Extract the [X, Y] coordinate from the center of the cell holding the provided text.  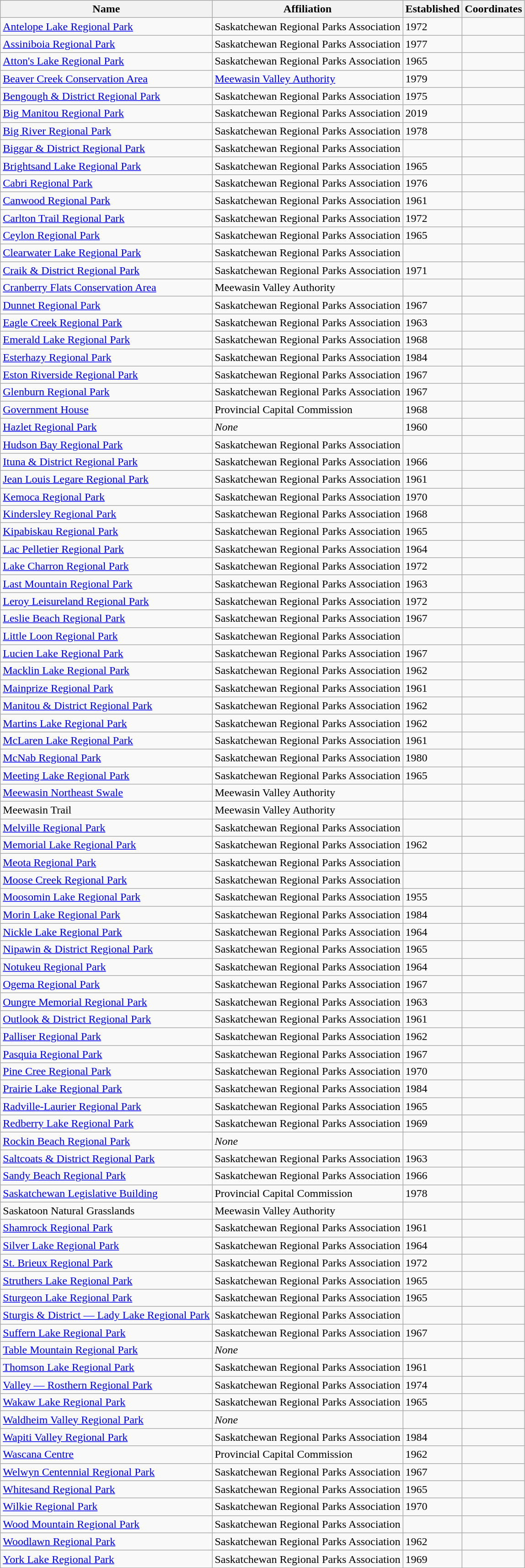
McLaren Lake Regional Park [106, 740]
1960 [433, 427]
Meewasin Trail [106, 810]
St. Brieux Regional Park [106, 1263]
Hazlet Regional Park [106, 427]
Biggar & District Regional Park [106, 148]
1971 [433, 270]
Kemoca Regional Park [106, 496]
Nipawin & District Regional Park [106, 949]
Pasquia Regional Park [106, 1054]
2019 [433, 113]
Lac Pelletier Regional Park [106, 549]
Rockin Beach Regional Park [106, 1141]
Ceylon Regional Park [106, 236]
Sandy Beach Regional Park [106, 1176]
Mainprize Regional Park [106, 688]
Morin Lake Regional Park [106, 915]
Thomson Lake Regional Park [106, 1368]
Coordinates [493, 9]
Kindersley Regional Park [106, 514]
Kipabiskau Regional Park [106, 532]
Big River Regional Park [106, 131]
Name [106, 9]
Bengough & District Regional Park [106, 96]
Meewasin Northeast Swale [106, 793]
Ogema Regional Park [106, 984]
Carlton Trail Regional Park [106, 218]
Sturgeon Lake Regional Park [106, 1298]
Wakaw Lake Regional Park [106, 1402]
Radville-Laurier Regional Park [106, 1106]
Valley — Rosthern Regional Park [106, 1385]
Government House [106, 410]
Canwood Regional Park [106, 200]
Notukeu Regional Park [106, 967]
Hudson Bay Regional Park [106, 444]
Wood Mountain Regional Park [106, 1524]
York Lake Regional Park [106, 1559]
Wascana Centre [106, 1455]
Oungre Memorial Regional Park [106, 1002]
Memorial Lake Regional Park [106, 845]
Cabri Regional Park [106, 183]
McNab Regional Park [106, 758]
Prairie Lake Regional Park [106, 1089]
Welwyn Centennial Regional Park [106, 1472]
Outlook & District Regional Park [106, 1019]
1955 [433, 897]
Eston Riverside Regional Park [106, 375]
Silver Lake Regional Park [106, 1245]
Glenburn Regional Park [106, 392]
Saltcoats & District Regional Park [106, 1158]
Assiniboia Regional Park [106, 44]
Eagle Creek Regional Park [106, 323]
Clearwater Lake Regional Park [106, 253]
Sturgis & District — Lady Lake Regional Park [106, 1315]
Jean Louis Legare Regional Park [106, 479]
Last Mountain Regional Park [106, 584]
Palliser Regional Park [106, 1036]
Leroy Leisureland Regional Park [106, 601]
Wapiti Valley Regional Park [106, 1437]
Established [433, 9]
Ituna & District Regional Park [106, 462]
Nickle Lake Regional Park [106, 932]
Shamrock Regional Park [106, 1228]
Saskatchewan Legislative Building [106, 1193]
Cranberry Flats Conservation Area [106, 288]
Leslie Beach Regional Park [106, 619]
1979 [433, 79]
1980 [433, 758]
Beaver Creek Conservation Area [106, 79]
Macklin Lake Regional Park [106, 671]
Atton's Lake Regional Park [106, 61]
1976 [433, 183]
1975 [433, 96]
Struthers Lake Regional Park [106, 1280]
Big Manitou Regional Park [106, 113]
Whitesand Regional Park [106, 1489]
Melville Regional Park [106, 828]
Table Mountain Regional Park [106, 1350]
Lucien Lake Regional Park [106, 653]
Saskatoon Natural Grasslands [106, 1211]
Manitou & District Regional Park [106, 706]
Moose Creek Regional Park [106, 880]
Dunnet Regional Park [106, 305]
Affiliation [307, 9]
1977 [433, 44]
Meota Regional Park [106, 862]
Suffern Lake Regional Park [106, 1333]
Martins Lake Regional Park [106, 723]
Brightsand Lake Regional Park [106, 166]
Moosomin Lake Regional Park [106, 897]
Wilkie Regional Park [106, 1507]
Waldheim Valley Regional Park [106, 1420]
Little Loon Regional Park [106, 636]
Redberry Lake Regional Park [106, 1124]
Craik & District Regional Park [106, 270]
Woodlawn Regional Park [106, 1541]
Emerald Lake Regional Park [106, 340]
1974 [433, 1385]
Antelope Lake Regional Park [106, 27]
Lake Charron Regional Park [106, 566]
Pine Cree Regional Park [106, 1072]
Meeting Lake Regional Park [106, 776]
Esterhazy Regional Park [106, 357]
